Output the [X, Y] coordinate of the center of the cell containing the given text.  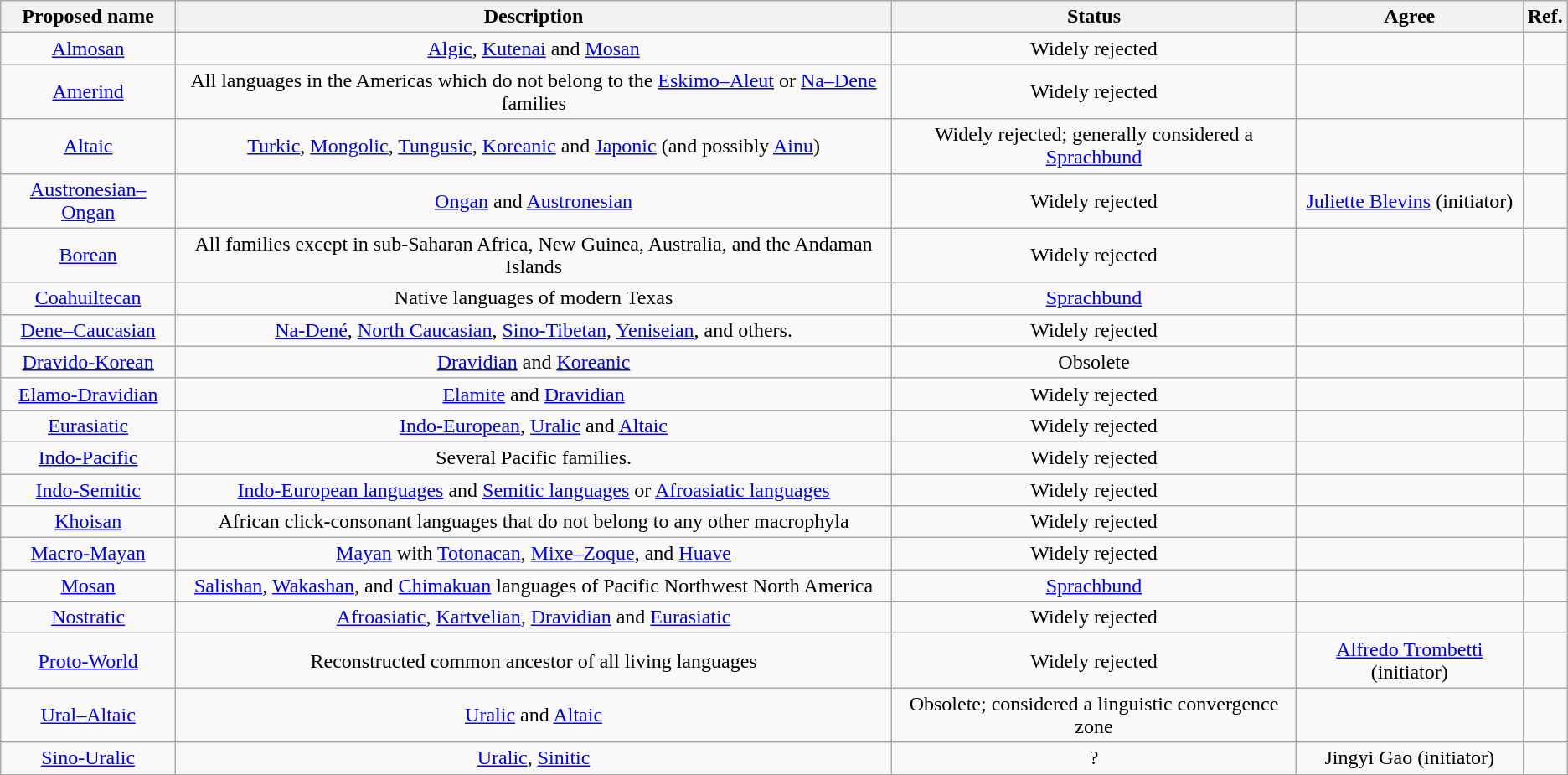
Dene–Caucasian [89, 330]
Ongan and Austronesian [534, 201]
Proposed name [89, 17]
Dravido-Korean [89, 362]
Native languages of modern Texas [534, 298]
Indo-European languages and Semitic languages or Afroasiatic languages [534, 490]
Almosan [89, 49]
Uralic and Altaic [534, 716]
Juliette Blevins (initiator) [1409, 201]
Elamo-Dravidian [89, 394]
Mosan [89, 586]
Uralic, Sinitic [534, 758]
? [1094, 758]
Austronesian–Ongan [89, 201]
Several Pacific families. [534, 457]
Afroasiatic, Kartvelian, Dravidian and Eurasiatic [534, 617]
Khoisan [89, 522]
Description [534, 17]
Dravidian and Koreanic [534, 362]
Mayan with Totonacan, Mixe–Zoque, and Huave [534, 554]
Agree [1409, 17]
Macro-Mayan [89, 554]
Elamite and Dravidian [534, 394]
Proto-World [89, 660]
Obsolete; considered a linguistic convergence zone [1094, 716]
Obsolete [1094, 362]
Alfredo Trombetti (initiator) [1409, 660]
Eurasiatic [89, 426]
Indo-Pacific [89, 457]
Borean [89, 255]
Salishan, Wakashan, and Chimakuan languages of Pacific Northwest North America [534, 586]
African click-consonant languages that do not belong to any other macrophyla [534, 522]
Indo-European, Uralic and Altaic [534, 426]
Widely rejected; generally considered a Sprachbund [1094, 146]
Jingyi Gao (initiator) [1409, 758]
Altaic [89, 146]
Sino-Uralic [89, 758]
Status [1094, 17]
Reconstructed common ancestor of all living languages [534, 660]
Turkic, Mongolic, Tungusic, Koreanic and Japonic (and possibly Ainu) [534, 146]
Amerind [89, 92]
Coahuiltecan [89, 298]
Nostratic [89, 617]
All families except in sub-Saharan Africa, New Guinea, Australia, and the Andaman Islands [534, 255]
All languages in the Americas which do not belong to the Eskimo–Aleut or Na–Dene families [534, 92]
Indo-Semitic [89, 490]
Ref. [1545, 17]
Algic, Kutenai and Mosan [534, 49]
Na-Dené, North Caucasian, Sino-Tibetan, Yeniseian, and others. [534, 330]
Ural–Altaic [89, 716]
